Extract the [X, Y] coordinate from the center of the cell holding the provided text.  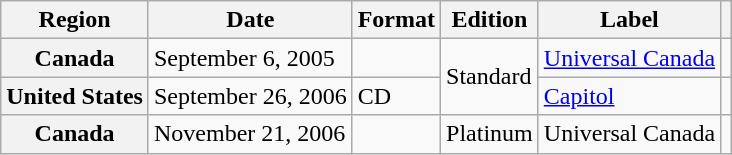
September 26, 2006 [250, 96]
Region [75, 20]
CD [396, 96]
Platinum [490, 134]
September 6, 2005 [250, 58]
Capitol [629, 96]
Edition [490, 20]
Date [250, 20]
United States [75, 96]
Format [396, 20]
Standard [490, 77]
November 21, 2006 [250, 134]
Label [629, 20]
